Extract the (X, Y) coordinate from the center of the cell holding the provided text.  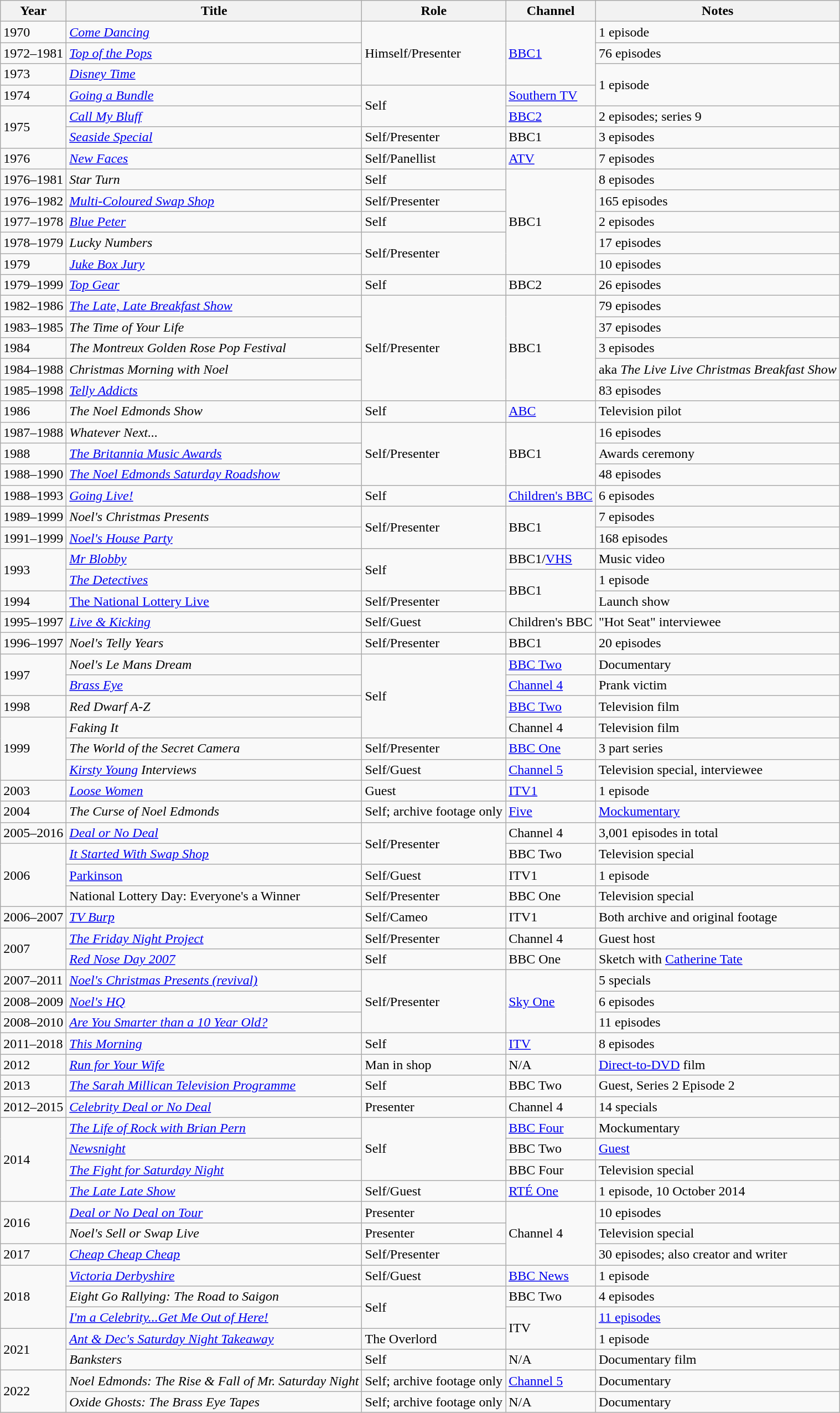
Seaside Special (214, 137)
1 episode, 10 October 2014 (717, 1191)
The National Lottery Live (214, 601)
Lucky Numbers (214, 243)
48 episodes (717, 475)
ABC (551, 411)
Television special, interviewee (717, 770)
1970 (33, 32)
The Time of Your Life (214, 327)
76 episodes (717, 53)
1979–1999 (33, 285)
1978–1979 (33, 243)
Noel's Christmas Presents (revival) (214, 981)
1995–1997 (33, 622)
Live & Kicking (214, 622)
Newsnight (214, 1149)
2017 (33, 1254)
Eight Go Rallying: The Road to Saigon (214, 1297)
2018 (33, 1296)
1976–1981 (33, 179)
Loose Women (214, 791)
Going Live! (214, 496)
Are You Smarter than a 10 Year Old? (214, 1023)
2006–2007 (33, 917)
The Late, Late Breakfast Show (214, 306)
1979 (33, 264)
Direct-to-DVD film (717, 1065)
1988 (33, 453)
Top Gear (214, 285)
1991–1999 (33, 538)
3 part series (717, 749)
83 episodes (717, 390)
1996–1997 (33, 643)
1976 (33, 158)
Star Turn (214, 179)
14 specials (717, 1107)
165 episodes (717, 200)
37 episodes (717, 327)
Top of the Pops (214, 53)
1975 (33, 127)
The Curse of Noel Edmonds (214, 812)
1988–1993 (33, 496)
Ant & Dec's Saturday Night Takeaway (214, 1339)
Multi-Coloured Swap Shop (214, 200)
17 episodes (717, 243)
TV Burp (214, 917)
5 specials (717, 981)
2005–2016 (33, 833)
2 episodes; series 9 (717, 116)
Run for Your Wife (214, 1065)
Television pilot (717, 411)
National Lottery Day: Everyone's a Winner (214, 896)
Faking It (214, 728)
Self/Panellist (434, 158)
3,001 episodes in total (717, 833)
1987–1988 (33, 432)
Parkinson (214, 875)
Man in shop (434, 1065)
This Morning (214, 1044)
Mr Blobby (214, 559)
Awards ceremony (717, 453)
Noel's HQ (214, 1002)
1973 (33, 74)
16 episodes (717, 432)
20 episodes (717, 643)
2022 (33, 1391)
The World of the Secret Camera (214, 749)
1993 (33, 569)
Noel's Christmas Presents (214, 517)
1976–1982 (33, 200)
New Faces (214, 158)
Christmas Morning with Noel (214, 369)
Noel's Telly Years (214, 643)
1989–1999 (33, 517)
Sky One (551, 1002)
Come Dancing (214, 32)
2008–2010 (33, 1023)
1999 (33, 749)
Noel Edmonds: The Rise & Fall of Mr. Saturday Night (214, 1381)
2 episodes (717, 221)
Guest, Series 2 Episode 2 (717, 1086)
The Fight for Saturday Night (214, 1170)
The Late Late Show (214, 1191)
Call My Bluff (214, 116)
Noel's Sell or Swap Live (214, 1233)
"Hot Seat" interviewee (717, 622)
Music video (717, 559)
Red Dwarf A-Z (214, 706)
1972–1981 (33, 53)
1984–1988 (33, 369)
Telly Addicts (214, 390)
Five (551, 812)
BBC1/VHS (551, 559)
The Noel Edmonds Saturday Roadshow (214, 475)
1997 (33, 675)
Deal or No Deal on Tour (214, 1212)
Victoria Derbyshire (214, 1275)
Prank victim (717, 685)
1984 (33, 348)
RTÉ One (551, 1191)
1977–1978 (33, 221)
Going a Bundle (214, 95)
2006 (33, 875)
Cheap Cheap Cheap (214, 1254)
The Detectives (214, 580)
It Started With Swap Shop (214, 854)
1986 (33, 411)
Brass Eye (214, 685)
1998 (33, 706)
1982–1986 (33, 306)
Oxide Ghosts: The Brass Eye Tapes (214, 1402)
Celebrity Deal or No Deal (214, 1107)
2014 (33, 1159)
2012–2015 (33, 1107)
Noel's House Party (214, 538)
2021 (33, 1349)
Channel (551, 11)
Role (434, 11)
Himself/Presenter (434, 53)
2012 (33, 1065)
Year (33, 11)
Launch show (717, 601)
1974 (33, 95)
Notes (717, 11)
The Life of Rock with Brian Pern (214, 1128)
4 episodes (717, 1297)
The Overlord (434, 1339)
Southern TV (551, 95)
Guest host (717, 938)
168 episodes (717, 538)
Juke Box Jury (214, 264)
Self/Cameo (434, 917)
Sketch with Catherine Tate (717, 960)
The Noel Edmonds Show (214, 411)
2007 (33, 949)
I'm a Celebrity...Get Me Out of Here! (214, 1318)
Documentary film (717, 1360)
aka The Live Live Christmas Breakfast Show (717, 369)
Noel's Le Mans Dream (214, 664)
2004 (33, 812)
2007–2011 (33, 981)
ATV (551, 158)
79 episodes (717, 306)
Both archive and original footage (717, 917)
30 episodes; also creator and writer (717, 1254)
Kirsty Young Interviews (214, 770)
The Friday Night Project (214, 938)
Title (214, 11)
2013 (33, 1086)
26 episodes (717, 285)
BBC News (551, 1275)
1985–1998 (33, 390)
Banksters (214, 1360)
The Sarah Millican Television Programme (214, 1086)
2016 (33, 1223)
1994 (33, 601)
The Britannia Music Awards (214, 453)
Blue Peter (214, 221)
Whatever Next... (214, 432)
2008–2009 (33, 1002)
2011–2018 (33, 1044)
1983–1985 (33, 327)
Deal or No Deal (214, 833)
1988–1990 (33, 475)
The Montreux Golden Rose Pop Festival (214, 348)
2003 (33, 791)
Red Nose Day 2007 (214, 960)
Disney Time (214, 74)
